Scan for the cell matching the given text and deliver its (X, Y) coordinate at center. 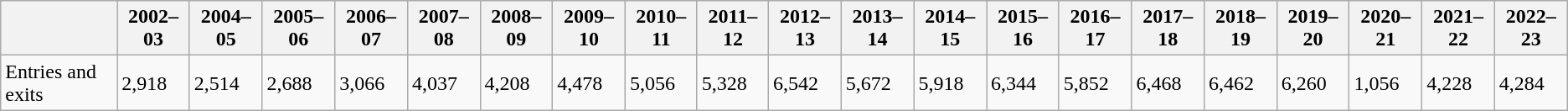
6,468 (1168, 82)
2,688 (298, 82)
4,228 (1459, 82)
2,918 (154, 82)
2015–16 (1024, 29)
5,918 (950, 82)
6,344 (1024, 82)
2014–15 (950, 29)
2010–11 (661, 29)
5,852 (1096, 82)
4,208 (516, 82)
2016–17 (1096, 29)
2019–20 (1313, 29)
Entries and exits (59, 82)
2007–08 (444, 29)
2013–14 (878, 29)
2017–18 (1168, 29)
1,056 (1385, 82)
6,462 (1241, 82)
2005–06 (298, 29)
2022–23 (1531, 29)
2008–09 (516, 29)
4,478 (590, 82)
2006–07 (372, 29)
2012–13 (806, 29)
5,672 (878, 82)
4,284 (1531, 82)
5,328 (732, 82)
2021–22 (1459, 29)
2011–12 (732, 29)
3,066 (372, 82)
2004–05 (226, 29)
2009–10 (590, 29)
2020–21 (1385, 29)
6,542 (806, 82)
2018–19 (1241, 29)
4,037 (444, 82)
6,260 (1313, 82)
5,056 (661, 82)
2,514 (226, 82)
2002–03 (154, 29)
